Scan for the cell matching the given text and deliver its [X, Y] coordinate at center. 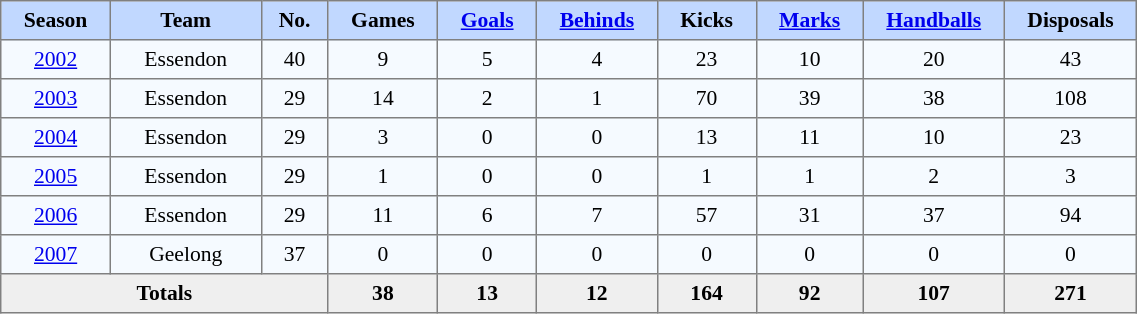
Team [186, 20]
Marks [810, 20]
6 [488, 216]
Season [56, 20]
9 [383, 60]
2002 [56, 60]
2004 [56, 138]
57 [706, 216]
31 [810, 216]
94 [1070, 216]
2003 [56, 98]
12 [598, 294]
20 [934, 60]
40 [294, 60]
Totals [164, 294]
4 [598, 60]
Handballs [934, 20]
70 [706, 98]
107 [934, 294]
39 [810, 98]
7 [598, 216]
Geelong [186, 254]
2007 [56, 254]
43 [1070, 60]
Disposals [1070, 20]
2006 [56, 216]
92 [810, 294]
Games [383, 20]
14 [383, 98]
271 [1070, 294]
No. [294, 20]
Goals [488, 20]
2005 [56, 176]
108 [1070, 98]
Behinds [598, 20]
164 [706, 294]
Kicks [706, 20]
5 [488, 60]
